Capture the cell that displays the provided text and extract its (x, y) central coordinate. 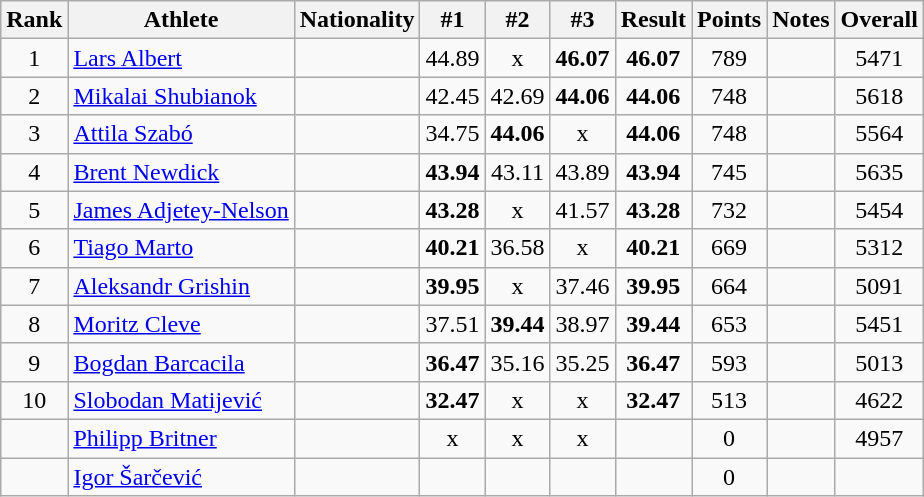
Attila Szabó (181, 134)
7 (34, 286)
653 (730, 324)
513 (730, 400)
5564 (879, 134)
664 (730, 286)
9 (34, 362)
37.51 (452, 324)
6 (34, 248)
Philipp Britner (181, 438)
Athlete (181, 20)
4957 (879, 438)
5013 (879, 362)
Lars Albert (181, 58)
10 (34, 400)
Aleksandr Grishin (181, 286)
43.11 (518, 172)
42.69 (518, 96)
34.75 (452, 134)
5454 (879, 210)
5091 (879, 286)
James Adjetey-Nelson (181, 210)
Igor Šarčević (181, 477)
43.89 (582, 172)
Brent Newdick (181, 172)
42.45 (452, 96)
Notes (801, 20)
Nationality (357, 20)
35.16 (518, 362)
4 (34, 172)
Rank (34, 20)
5451 (879, 324)
#1 (452, 20)
732 (730, 210)
745 (730, 172)
35.25 (582, 362)
669 (730, 248)
1 (34, 58)
Tiago Marto (181, 248)
36.58 (518, 248)
Overall (879, 20)
4622 (879, 400)
2 (34, 96)
593 (730, 362)
Result (653, 20)
5 (34, 210)
Bogdan Barcacila (181, 362)
Points (730, 20)
37.46 (582, 286)
#3 (582, 20)
Mikalai Shubianok (181, 96)
44.89 (452, 58)
Moritz Cleve (181, 324)
5471 (879, 58)
41.57 (582, 210)
5635 (879, 172)
5618 (879, 96)
38.97 (582, 324)
3 (34, 134)
Slobodan Matijević (181, 400)
#2 (518, 20)
5312 (879, 248)
789 (730, 58)
8 (34, 324)
